Extract the [x, y] coordinate from the center of the cell holding the provided text.  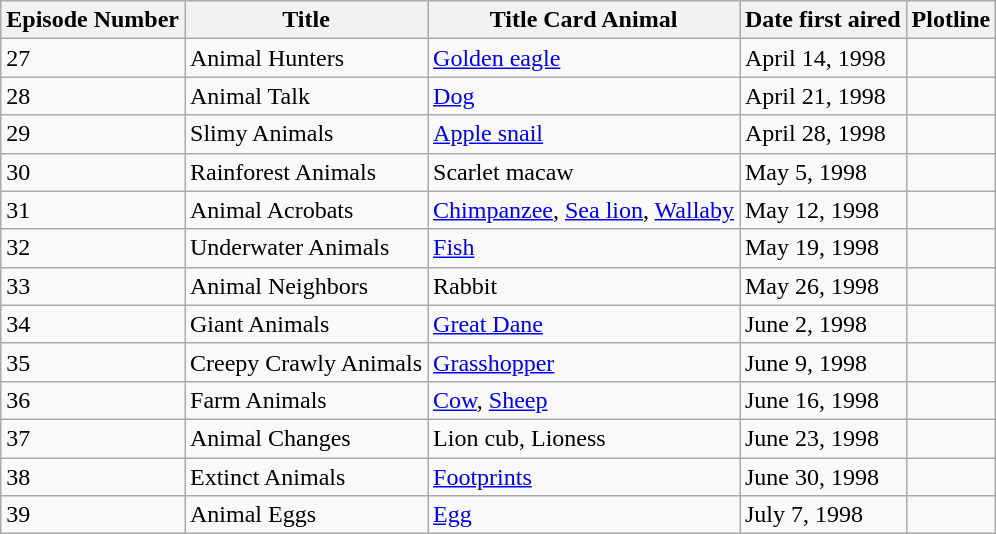
28 [93, 96]
37 [93, 438]
Scarlet macaw [584, 172]
Giant Animals [306, 324]
Slimy Animals [306, 134]
31 [93, 210]
Footprints [584, 477]
Animal Neighbors [306, 286]
Dog [584, 96]
Animal Changes [306, 438]
Animal Eggs [306, 515]
Chimpanzee, Sea lion, Wallaby [584, 210]
Rainforest Animals [306, 172]
Golden eagle [584, 58]
Title Card Animal [584, 20]
Extinct Animals [306, 477]
Episode Number [93, 20]
April 14, 1998 [824, 58]
Date first aired [824, 20]
Grasshopper [584, 362]
Egg [584, 515]
May 12, 1998 [824, 210]
July 7, 1998 [824, 515]
May 19, 1998 [824, 248]
Animal Hunters [306, 58]
36 [93, 400]
June 2, 1998 [824, 324]
Creepy Crawly Animals [306, 362]
Fish [584, 248]
39 [93, 515]
June 16, 1998 [824, 400]
38 [93, 477]
30 [93, 172]
Plotline [951, 20]
Animal Talk [306, 96]
June 30, 1998 [824, 477]
33 [93, 286]
Rabbit [584, 286]
27 [93, 58]
May 5, 1998 [824, 172]
32 [93, 248]
June 23, 1998 [824, 438]
June 9, 1998 [824, 362]
Title [306, 20]
April 28, 1998 [824, 134]
29 [93, 134]
35 [93, 362]
Lion cub, Lioness [584, 438]
Animal Acrobats [306, 210]
Apple snail [584, 134]
Cow, Sheep [584, 400]
Great Dane [584, 324]
May 26, 1998 [824, 286]
Underwater Animals [306, 248]
April 21, 1998 [824, 96]
Farm Animals [306, 400]
34 [93, 324]
